Locate the cell with the specified text and output its [X, Y] center coordinate. 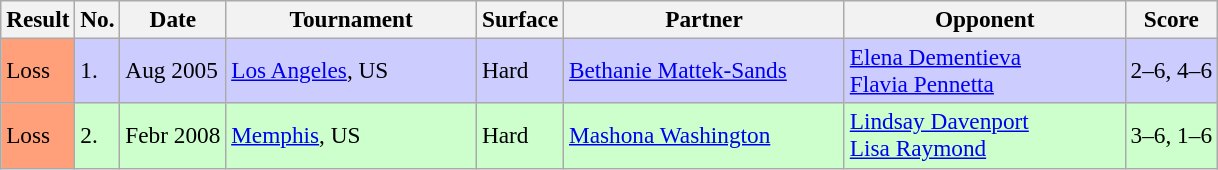
Febr 2008 [173, 136]
Bethanie Mattek-Sands [704, 70]
Result [38, 19]
Mashona Washington [704, 136]
Los Angeles, US [352, 70]
Tournament [352, 19]
1. [98, 70]
Partner [704, 19]
3–6, 1–6 [1171, 136]
Score [1171, 19]
Aug 2005 [173, 70]
Elena Dementieva Flavia Pennetta [984, 70]
2. [98, 136]
Lindsay Davenport Lisa Raymond [984, 136]
Memphis, US [352, 136]
Date [173, 19]
Opponent [984, 19]
No. [98, 19]
Surface [520, 19]
2–6, 4–6 [1171, 70]
